Extract the [x, y] coordinate from the center of the cell holding the provided text.  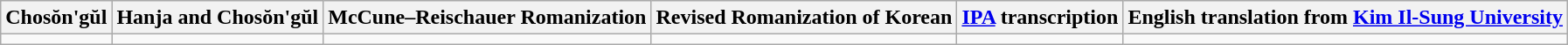
IPA transcription [1040, 18]
English translation from Kim Il-Sung University [1346, 18]
McCune–Reischauer Romanization [488, 18]
Hanja and Chosŏn'gŭl [218, 18]
Revised Romanization of Korean [804, 18]
Chosŏn'gŭl [56, 18]
